Output the [X, Y] coordinate of the center of the cell containing the given text.  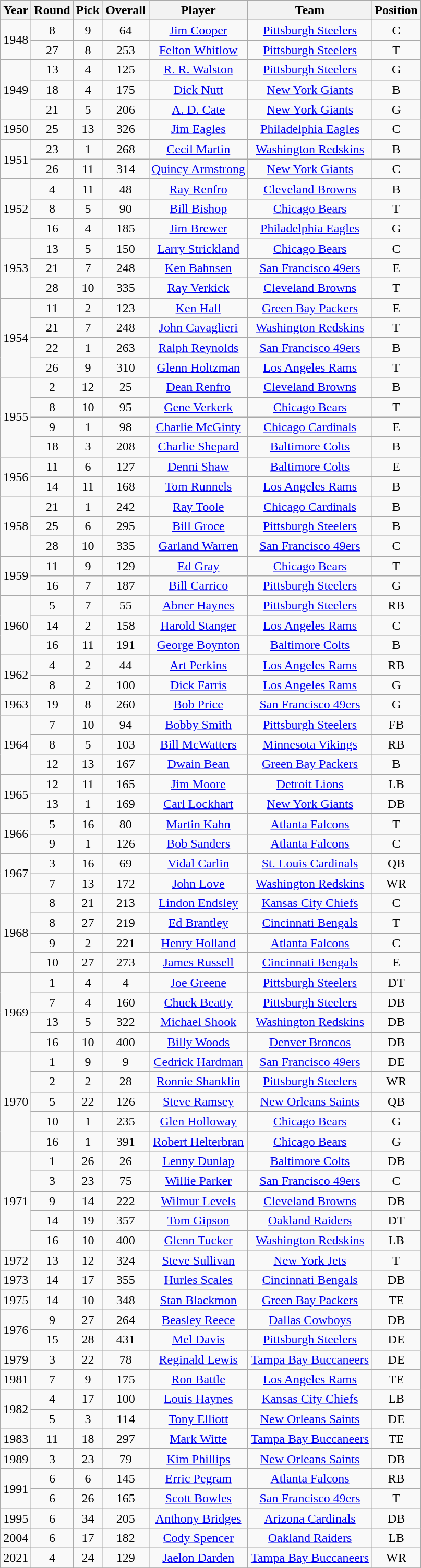
Louis Haynes [198, 1399]
Bill Bishop [198, 209]
Art Perkins [198, 665]
Martin Kahn [198, 824]
Year [16, 10]
79 [126, 1459]
78 [126, 1359]
208 [126, 447]
114 [126, 1419]
1956 [16, 476]
Abner Haynes [198, 606]
Jaelon Darden [198, 1558]
48 [126, 189]
69 [126, 863]
Ed Brantley [198, 923]
187 [126, 586]
295 [126, 526]
Ronnie Shanklin [198, 1082]
158 [126, 626]
Team [310, 10]
125 [126, 70]
Ed Gray [198, 566]
160 [126, 1002]
Reginald Lewis [198, 1359]
John Cavaglieri [198, 328]
A. D. Cate [198, 109]
1965 [16, 794]
219 [126, 923]
221 [126, 943]
John Love [198, 884]
Ray Toole [198, 506]
Bill Groce [198, 526]
Tony Elliott [198, 1419]
1967 [16, 873]
Vidal Carlin [198, 863]
Mark Witte [198, 1439]
310 [126, 367]
1991 [16, 1488]
Mel Davis [198, 1340]
James Russell [198, 963]
355 [126, 1280]
1951 [16, 159]
1950 [16, 129]
Ron Battle [198, 1379]
St. Louis Cardinals [310, 863]
1955 [16, 417]
1983 [16, 1439]
326 [126, 129]
1975 [16, 1300]
322 [126, 1022]
75 [126, 1181]
Glen Holloway [198, 1121]
314 [126, 169]
Harold Stanger [198, 626]
Dallas Cowboys [310, 1320]
Denver Broncos [310, 1042]
Garland Warren [198, 546]
1958 [16, 526]
Willie Parker [198, 1181]
1971 [16, 1200]
242 [126, 506]
Chuck Beatty [198, 1002]
Glenn Holtzman [198, 367]
Cedrick Hardman [198, 1062]
Carl Lockhart [198, 804]
Round [52, 10]
Bill McWatters [198, 744]
222 [126, 1200]
1962 [16, 675]
Hurles Scales [198, 1280]
264 [126, 1320]
Kim Phillips [198, 1459]
127 [126, 467]
1966 [16, 834]
1982 [16, 1409]
1948 [16, 40]
Lenny Dunlap [198, 1161]
90 [126, 209]
Charlie McGinty [198, 427]
24 [88, 1558]
Arizona Cardinals [310, 1518]
1960 [16, 626]
1972 [16, 1260]
Ray Renfro [198, 189]
15 [52, 1340]
273 [126, 963]
172 [126, 884]
Tom Runnels [198, 486]
Detroit Lions [310, 784]
Stan Blackmon [198, 1300]
145 [126, 1478]
Steve Sullivan [198, 1260]
167 [126, 764]
1989 [16, 1459]
Anthony Bridges [198, 1518]
Felton Whitlow [198, 50]
1963 [16, 705]
431 [126, 1340]
44 [126, 665]
Beasley Reece [198, 1320]
Jim Brewer [198, 228]
2021 [16, 1558]
98 [126, 427]
Jim Moore [198, 784]
Charlie Shepard [198, 447]
Lindon Endsley [198, 903]
Wilmur Levels [198, 1200]
182 [126, 1538]
Dick Farris [198, 685]
1995 [16, 1518]
1954 [16, 338]
205 [126, 1518]
34 [88, 1518]
Bob Price [198, 705]
George Boynton [198, 645]
297 [126, 1439]
260 [126, 705]
169 [126, 804]
Robert Helterbran [198, 1141]
391 [126, 1141]
263 [126, 348]
FB [396, 725]
Player [198, 10]
1969 [16, 1012]
Minnesota Vikings [310, 744]
Michael Shook [198, 1022]
1979 [16, 1359]
Denni Shaw [198, 467]
Dwain Bean [198, 764]
Bill Carrico [198, 586]
Gene Verkerk [198, 407]
Tom Gipson [198, 1221]
1949 [16, 90]
55 [126, 606]
268 [126, 149]
New York Jets [310, 1260]
1964 [16, 744]
Glenn Tucker [198, 1241]
168 [126, 486]
Joe Greene [198, 983]
1952 [16, 209]
Jim Cooper [198, 30]
Billy Woods [198, 1042]
80 [126, 824]
Ralph Reynolds [198, 348]
357 [126, 1221]
103 [126, 744]
1953 [16, 268]
Ken Bahnsen [198, 268]
324 [126, 1260]
Bobby Smith [198, 725]
1973 [16, 1280]
235 [126, 1121]
253 [126, 50]
191 [126, 645]
123 [126, 308]
Larry Strickland [198, 249]
Bob Sanders [198, 843]
1968 [16, 933]
Henry Holland [198, 943]
Scott Bowles [198, 1498]
94 [126, 725]
348 [126, 1300]
Ken Hall [198, 308]
185 [126, 228]
Position [396, 10]
Ray Verkick [198, 288]
Overall [126, 10]
Dick Nutt [198, 90]
150 [126, 249]
Steve Ramsey [198, 1101]
Dean Renfro [198, 387]
Jim Eagles [198, 129]
2004 [16, 1538]
Cody Spencer [198, 1538]
Erric Pegram [198, 1478]
95 [126, 407]
206 [126, 109]
64 [126, 30]
1981 [16, 1379]
Quincy Armstrong [198, 169]
Pick [88, 10]
R. R. Walston [198, 70]
1976 [16, 1330]
Cecil Martin [198, 149]
213 [126, 903]
1970 [16, 1101]
1959 [16, 575]
